Determine the (X, Y) coordinate at the center of the cell enclosing the given text.  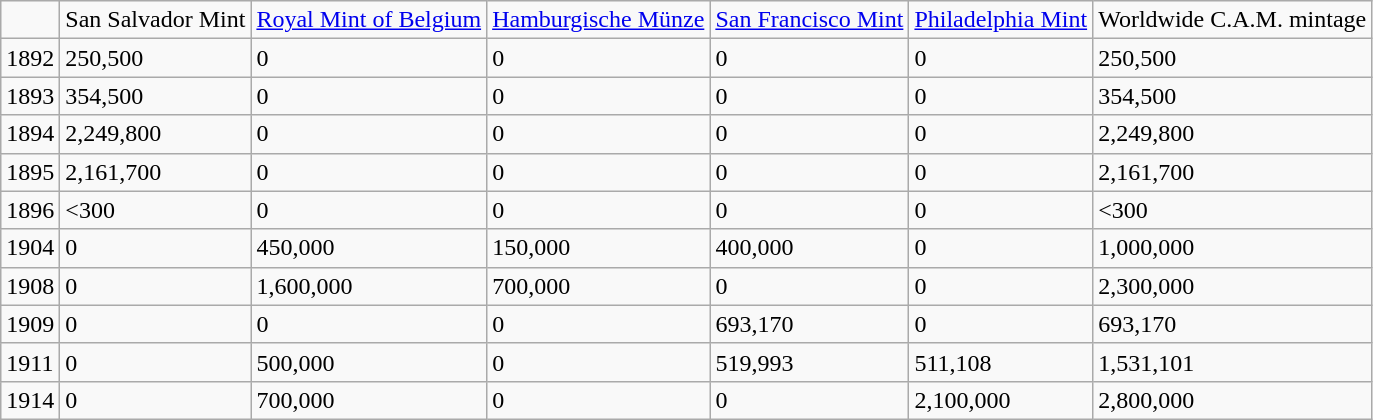
Worldwide C.A.M. mintage (1232, 20)
1,000,000 (1232, 248)
1,531,101 (1232, 362)
2,800,000 (1232, 400)
Hamburgische Münze (598, 20)
1896 (30, 210)
1909 (30, 324)
2,300,000 (1232, 286)
1893 (30, 96)
1,600,000 (369, 286)
1908 (30, 286)
1904 (30, 248)
San Francisco Mint (810, 20)
Royal Mint of Belgium (369, 20)
1911 (30, 362)
150,000 (598, 248)
450,000 (369, 248)
400,000 (810, 248)
1914 (30, 400)
519,993 (810, 362)
Philadelphia Mint (1001, 20)
511,108 (1001, 362)
500,000 (369, 362)
1892 (30, 58)
1895 (30, 172)
San Salvador Mint (156, 20)
1894 (30, 134)
2,100,000 (1001, 400)
